Find where the given text appears and provide that cell's center as (X, Y) coordinate. 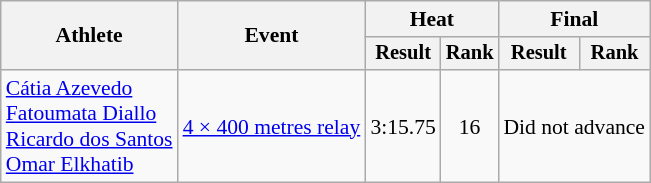
Cátia AzevedoFatoumata DialloRicardo dos SantosOmar Elkhatib (90, 126)
Heat (432, 19)
Athlete (90, 36)
4 × 400 metres relay (272, 126)
Final (574, 19)
Event (272, 36)
3:15.75 (402, 126)
16 (470, 126)
Did not advance (574, 126)
